Provide the [X, Y] coordinate of the cell's center where the given text is located.  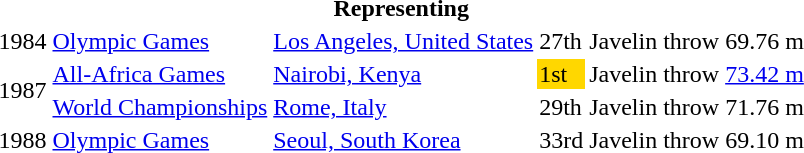
27th [562, 41]
1st [562, 74]
World Championships [160, 107]
All-Africa Games [160, 74]
Nairobi, Kenya [404, 74]
29th [562, 107]
Rome, Italy [404, 107]
Los Angeles, United States [404, 41]
Olympic Games [160, 41]
